Detect which cell encompasses the target text, then output its (X, Y) center coordinate. 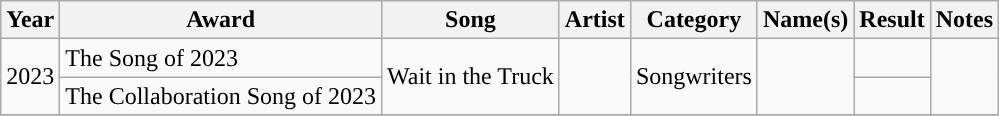
Name(s) (805, 20)
2023 (30, 77)
Songwriters (694, 77)
The Song of 2023 (221, 58)
Category (694, 20)
Notes (964, 20)
Wait in the Truck (471, 77)
Award (221, 20)
Result (892, 20)
Song (471, 20)
Year (30, 20)
Artist (594, 20)
The Collaboration Song of 2023 (221, 96)
